Scan for the cell matching the given text and deliver its [X, Y] coordinate at center. 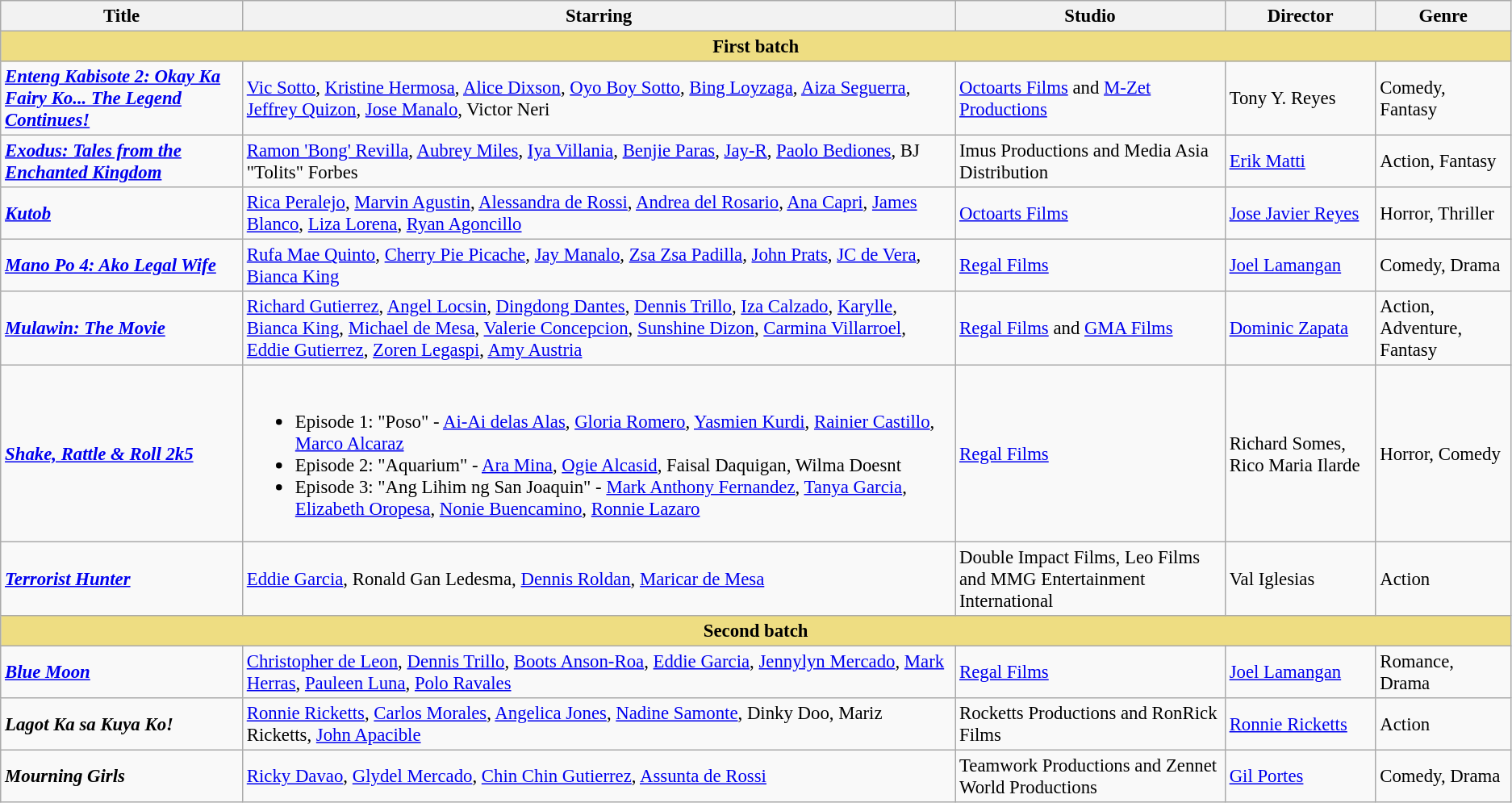
Mano Po 4: Ako Legal Wife [122, 266]
Studio [1091, 16]
Teamwork Productions and Zennet World Productions [1091, 776]
Gil Portes [1301, 776]
Dominic Zapata [1301, 329]
Romance, Drama [1443, 671]
Rica Peralejo, Marvin Agustin, Alessandra de Rossi, Andrea del Rosario, Ana Capri, James Blanco, Liza Lorena, Ryan Agoncillo [599, 213]
Kutob [122, 213]
Terrorist Hunter [122, 579]
Jose Javier Reyes [1301, 213]
Horror, Comedy [1443, 454]
Richard Somes, Rico Maria Ilarde [1301, 454]
Action, Fantasy [1443, 161]
Imus Productions and Media Asia Distribution [1091, 161]
Christopher de Leon, Dennis Trillo, Boots Anson-Roa, Eddie Garcia, Jennylyn Mercado, Mark Herras, Pauleen Luna, Polo Ravales [599, 671]
Ronnie Ricketts [1301, 725]
Blue Moon [122, 671]
Enteng Kabisote 2: Okay Ka Fairy Ko... The Legend Continues! [122, 98]
Mourning Girls [122, 776]
Octoarts Films and M-Zet Productions [1091, 98]
Ronnie Ricketts, Carlos Morales, Angelica Jones, Nadine Samonte, Dinky Doo, Mariz Ricketts, John Apacible [599, 725]
Vic Sotto, Kristine Hermosa, Alice Dixson, Oyo Boy Sotto, Bing Loyzaga, Aiza Seguerra, Jeffrey Quizon, Jose Manalo, Victor Neri [599, 98]
Exodus: Tales from the Enchanted Kingdom [122, 161]
Director [1301, 16]
Ramon 'Bong' Revilla, Aubrey Miles, Iya Villania, Benjie Paras, Jay-R, Paolo Bediones, BJ "Tolits" Forbes [599, 161]
Title [122, 16]
Lagot Ka sa Kuya Ko! [122, 725]
Mulawin: The Movie [122, 329]
Rufa Mae Quinto, Cherry Pie Picache, Jay Manalo, Zsa Zsa Padilla, John Prats, JC de Vera, Bianca King [599, 266]
Second batch [756, 631]
First batch [756, 47]
Ricky Davao, Glydel Mercado, Chin Chin Gutierrez, Assunta de Rossi [599, 776]
Genre [1443, 16]
Action, Adventure, Fantasy [1443, 329]
Tony Y. Reyes [1301, 98]
Horror, Thriller [1443, 213]
Octoarts Films [1091, 213]
Comedy, Fantasy [1443, 98]
Eddie Garcia, Ronald Gan Ledesma, Dennis Roldan, Maricar de Mesa [599, 579]
Val Iglesias [1301, 579]
Erik Matti [1301, 161]
Double Impact Films, Leo Films and MMG Entertainment International [1091, 579]
Regal Films and GMA Films [1091, 329]
Starring [599, 16]
Shake, Rattle & Roll 2k5 [122, 454]
Rocketts Productions and RonRick Films [1091, 725]
